Locate the cell with the specified text and output its (x, y) center coordinate. 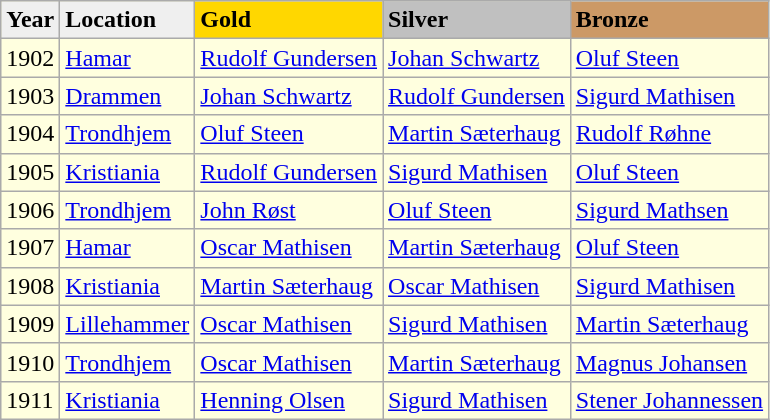
Drammen (128, 96)
Lillehammer (128, 324)
1904 (30, 134)
1902 (30, 58)
Magnus Johansen (669, 362)
Bronze (669, 20)
1911 (30, 400)
1909 (30, 324)
Henning Olsen (289, 400)
1910 (30, 362)
Location (128, 20)
Stener Johannessen (669, 400)
John Røst (289, 210)
Gold (289, 20)
Rudolf Røhne (669, 134)
1906 (30, 210)
1908 (30, 286)
Sigurd Mathsen (669, 210)
1907 (30, 248)
1903 (30, 96)
Silver (477, 20)
1905 (30, 172)
Year (30, 20)
